Pinpoint the cell where the given text exists, returning its (X, Y) midpoint coordinate. 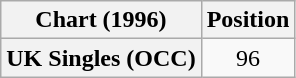
UK Singles (OCC) (101, 58)
Position (248, 20)
96 (248, 58)
Chart (1996) (101, 20)
